Detect which cell encompasses the target text, then output its [x, y] center coordinate. 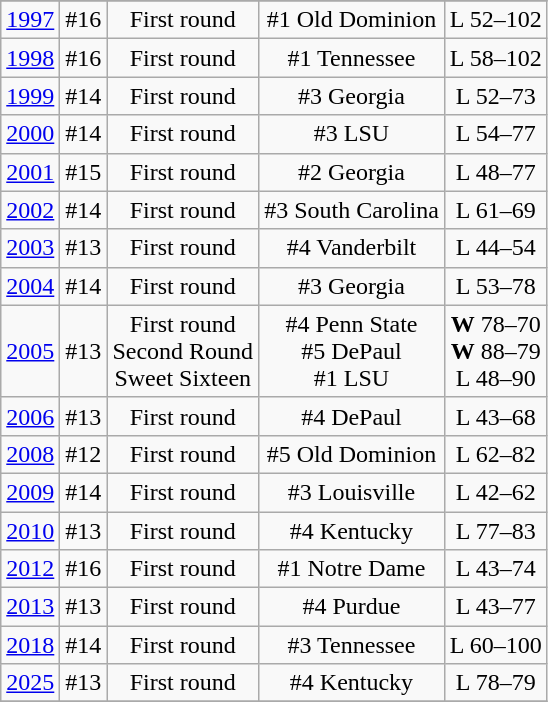
#3 LSU [352, 134]
L 77–83 [496, 531]
#4 DePaul [352, 416]
L 60–100 [496, 645]
2006 [30, 416]
2012 [30, 569]
L 78–79 [496, 683]
1999 [30, 96]
L 54–77 [496, 134]
2004 [30, 286]
2005 [30, 351]
L 52–102 [496, 20]
#5 Old Dominion [352, 454]
#3 Tennessee [352, 645]
W 78–70W 88–79L 48–90 [496, 351]
2001 [30, 172]
L 52–73 [496, 96]
L 61–69 [496, 210]
#4 Vanderbilt [352, 248]
2025 [30, 683]
#2 Georgia [352, 172]
1997 [30, 20]
L 62–82 [496, 454]
2008 [30, 454]
#4 Purdue [352, 607]
#3 South Carolina [352, 210]
2000 [30, 134]
L 53–78 [496, 286]
2003 [30, 248]
L 48–77 [496, 172]
2002 [30, 210]
L 43–68 [496, 416]
L 43–77 [496, 607]
L 58–102 [496, 58]
2018 [30, 645]
2010 [30, 531]
L 42–62 [496, 492]
#1 Notre Dame [352, 569]
1998 [30, 58]
#1 Tennessee [352, 58]
L 43–74 [496, 569]
#15 [84, 172]
#12 [84, 454]
L 44–54 [496, 248]
2009 [30, 492]
2013 [30, 607]
First roundSecond RoundSweet Sixteen [183, 351]
#1 Old Dominion [352, 20]
#3 Louisville [352, 492]
#4 Penn State#5 DePaul#1 LSU [352, 351]
